Output the (x, y) coordinate of the center of the cell containing the given text.  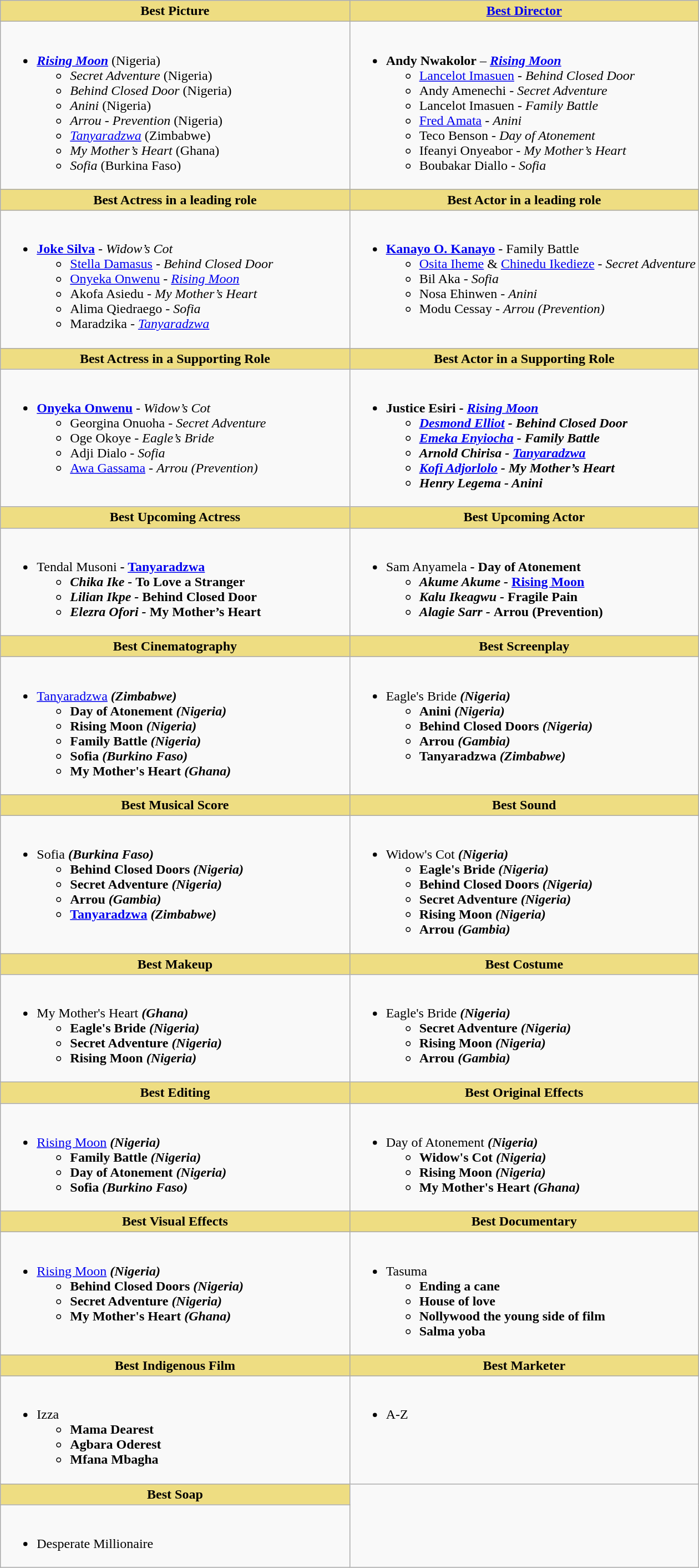
My Mother's Heart (Ghana)Eagle's Bride (Nigeria)Secret Adventure (Nigeria)Rising Moon (Nigeria) (175, 1028)
Best Visual Effects (175, 1222)
Eagle's Bride (Nigeria)Secret Adventure (Nigeria)Rising Moon (Nigeria)Arrou (Gambia) (524, 1028)
IzzaMama DearestAgbara OderestMfana Mbagha (175, 1430)
Best Editing (175, 1093)
Best Actor in a leading role (524, 200)
Best Documentary (524, 1222)
Best Upcoming Actress (175, 517)
Widow's Cot (Nigeria)Eagle's Bride (Nigeria)Behind Closed Doors (Nigeria)Secret Adventure (Nigeria)Rising Moon (Nigeria)Arrou (Gambia) (524, 884)
Tendal Musoni - TanyaradzwaChika Ike - To Love a StrangerLilian Ikpe - Behind Closed DoorElezra Ofori - My Mother’s Heart (175, 582)
Sam Anyamela - Day of AtonementAkume Akume - Rising MoonKalu Ikeagwu - Fragile PainAlagie Sarr - Arrou (Prevention) (524, 582)
Best Actress in a Supporting Role (175, 359)
Best Sound (524, 805)
Tanyaradzwa (Zimbabwe)Day of Atonement (Nigeria)Rising Moon (Nigeria)Family Battle (Nigeria)Sofia (Burkino Faso)My Mother's Heart (Ghana) (175, 725)
Sofia (Burkina Faso)Behind Closed Doors (Nigeria)Secret Adventure (Nigeria)Arrou (Gambia)Tanyaradzwa (Zimbabwe) (175, 884)
Best Marketer (524, 1365)
A-Z (524, 1430)
Best Picture (175, 11)
Best Musical Score (175, 805)
Desperate Millionaire (175, 1536)
Best Actress in a leading role (175, 200)
Onyeka Onwenu - Widow’s CotGeorgina Onuoha - Secret AdventureOge Okoye - Eagle’s BrideAdji Dialo - SofiaAwa Gassama - Arrou (Prevention) (175, 438)
Best Actor in a Supporting Role (524, 359)
Best Upcoming Actor (524, 517)
Best Makeup (175, 964)
Best Cinematography (175, 646)
Day of Atonement (Nigeria)Widow's Cot (Nigeria)Rising Moon (Nigeria)My Mother's Heart (Ghana) (524, 1157)
Eagle's Bride (Nigeria)Anini (Nigeria)Behind Closed Doors (Nigeria)Arrou (Gambia)Tanyaradzwa (Zimbabwe) (524, 725)
Best Director (524, 11)
Kanayo O. Kanayo - Family BattleOsita Iheme & Chinedu Ikedieze - Secret AdventureBil Aka - SofiaNosa Ehinwen - AniniModu Cessay - Arrou (Prevention) (524, 279)
Rising Moon (Nigeria)Family Battle (Nigeria)Day of Atonement (Nigeria)Sofia (Burkino Faso) (175, 1157)
Rising Moon (Nigeria)Behind Closed Doors (Nigeria)Secret Adventure (Nigeria)My Mother's Heart (Ghana) (175, 1293)
TasumaEnding a caneHouse of loveNollywood the young side of filmSalma yoba (524, 1293)
Best Indigenous Film (175, 1365)
Best Soap (175, 1494)
Best Original Effects (524, 1093)
Best Costume (524, 964)
Best Screenplay (524, 646)
